From the cell containing the given text, extract its center point as [X, Y] coordinate. 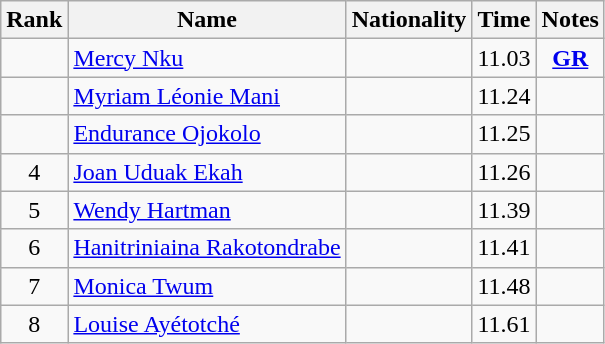
11.24 [504, 96]
7 [34, 286]
Name [207, 20]
Mercy Nku [207, 58]
11.48 [504, 286]
GR [570, 58]
11.39 [504, 210]
6 [34, 248]
Joan Uduak Ekah [207, 172]
Myriam Léonie Mani [207, 96]
Monica Twum [207, 286]
Time [504, 20]
11.41 [504, 248]
Nationality [409, 20]
Louise Ayétotché [207, 324]
11.25 [504, 134]
11.26 [504, 172]
8 [34, 324]
5 [34, 210]
Rank [34, 20]
Hanitriniaina Rakotondrabe [207, 248]
11.03 [504, 58]
Endurance Ojokolo [207, 134]
Wendy Hartman [207, 210]
11.61 [504, 324]
Notes [570, 20]
4 [34, 172]
